Capture the cell that displays the provided text and extract its [X, Y] central coordinate. 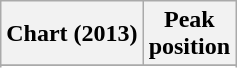
Chart (2013) [72, 34]
Peakposition [189, 34]
